Capture the cell that displays the provided text and extract its (X, Y) central coordinate. 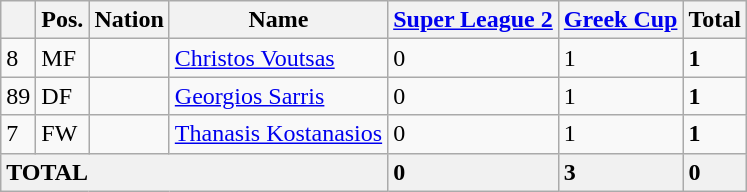
TOTAL (194, 172)
Georgios Sarris (278, 96)
Thanasis Kostanasios (278, 134)
Total (715, 20)
DF (62, 96)
Nation (129, 20)
8 (18, 58)
Christos Voutsas (278, 58)
Greek Cup (620, 20)
FW (62, 134)
Super League 2 (474, 20)
3 (620, 172)
7 (18, 134)
89 (18, 96)
MF (62, 58)
Name (278, 20)
Pos. (62, 20)
